Identify which cell holds the provided text, then report its [x, y] central coordinate. 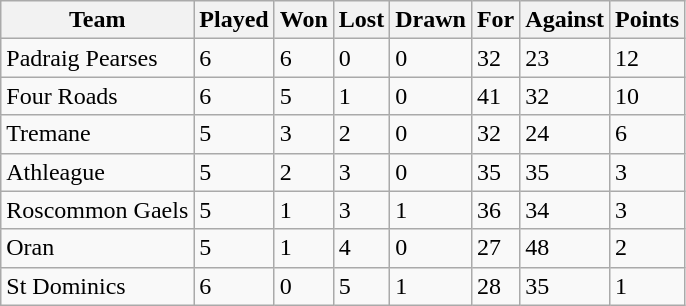
Oran [98, 248]
For [495, 20]
23 [565, 58]
Against [565, 20]
4 [361, 248]
Lost [361, 20]
Played [234, 20]
10 [648, 96]
12 [648, 58]
St Dominics [98, 286]
Points [648, 20]
24 [565, 134]
Won [304, 20]
27 [495, 248]
48 [565, 248]
Drawn [431, 20]
28 [495, 286]
Tremane [98, 134]
Athleague [98, 172]
Padraig Pearses [98, 58]
Roscommon Gaels [98, 210]
Four Roads [98, 96]
34 [565, 210]
36 [495, 210]
Team [98, 20]
41 [495, 96]
